From the cell containing the given text, extract its center point as (X, Y) coordinate. 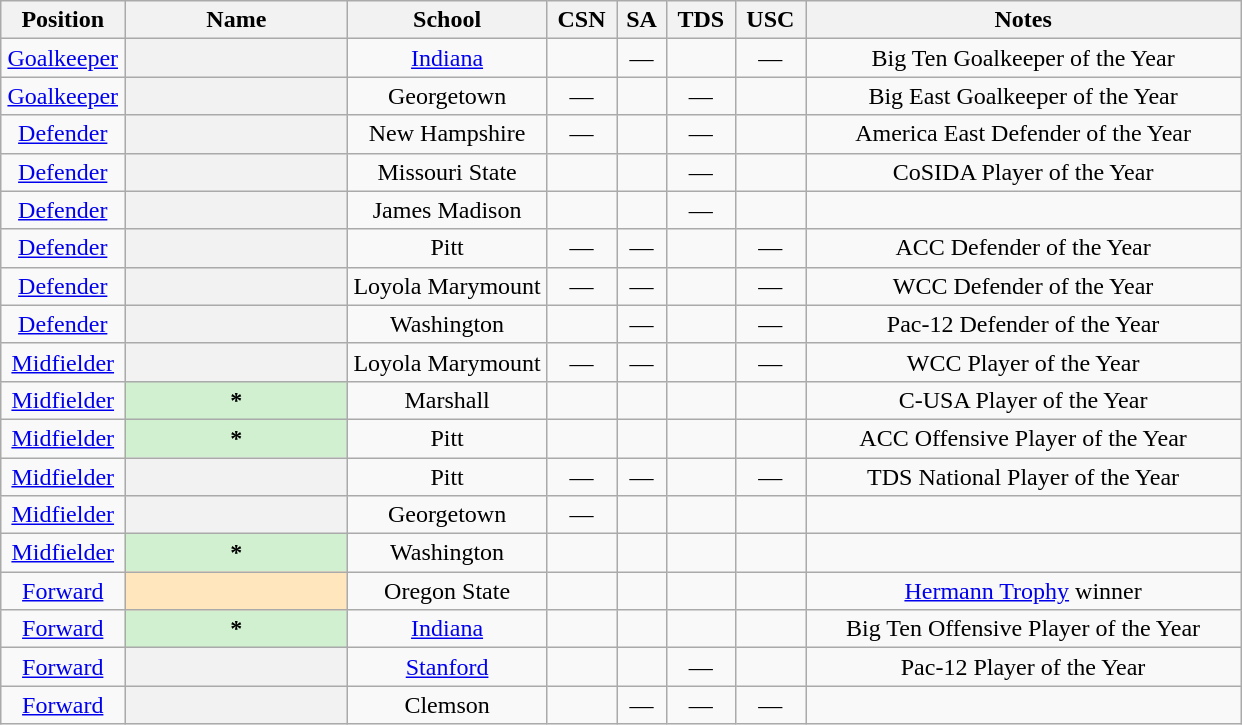
Position (63, 20)
TDS National Player of the Year (1024, 477)
School (447, 20)
New Hampshire (447, 134)
CSN (581, 20)
WCC Defender of the Year (1024, 286)
SA (642, 20)
Notes (1024, 20)
USC (770, 20)
Big East Goalkeeper of the Year (1024, 96)
Oregon State (447, 591)
Big Ten Offensive Player of the Year (1024, 629)
WCC Player of the Year (1024, 362)
Stanford (447, 667)
America East Defender of the Year (1024, 134)
Name (236, 20)
Pac-12 Defender of the Year (1024, 324)
TDS (700, 20)
C-USA Player of the Year (1024, 400)
Missouri State (447, 172)
ACC Defender of the Year (1024, 248)
Pac-12 Player of the Year (1024, 667)
Marshall (447, 400)
ACC Offensive Player of the Year (1024, 438)
James Madison (447, 210)
Big Ten Goalkeeper of the Year (1024, 58)
CoSIDA Player of the Year (1024, 172)
Hermann Trophy winner (1024, 591)
Clemson (447, 705)
